Scan for the cell matching the given text and deliver its [x, y] coordinate at center. 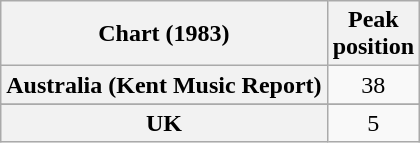
Chart (1983) [164, 34]
5 [373, 123]
Peakposition [373, 34]
38 [373, 85]
UK [164, 123]
Australia (Kent Music Report) [164, 85]
